Locate the cell with the specified text and output its (x, y) center coordinate. 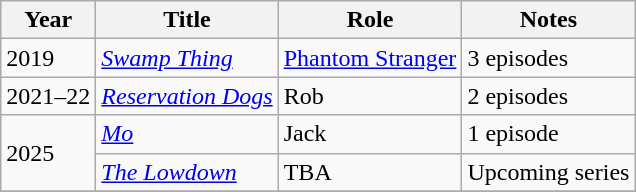
Jack (370, 134)
Mo (187, 134)
Phantom Stranger (370, 58)
Year (48, 20)
Swamp Thing (187, 58)
3 episodes (548, 58)
Rob (370, 96)
2 episodes (548, 96)
Upcoming series (548, 172)
The Lowdown (187, 172)
2019 (48, 58)
Reservation Dogs (187, 96)
Notes (548, 20)
Title (187, 20)
TBA (370, 172)
2021–22 (48, 96)
Role (370, 20)
1 episode (548, 134)
2025 (48, 153)
